Detect which cell encompasses the target text, then output its [X, Y] center coordinate. 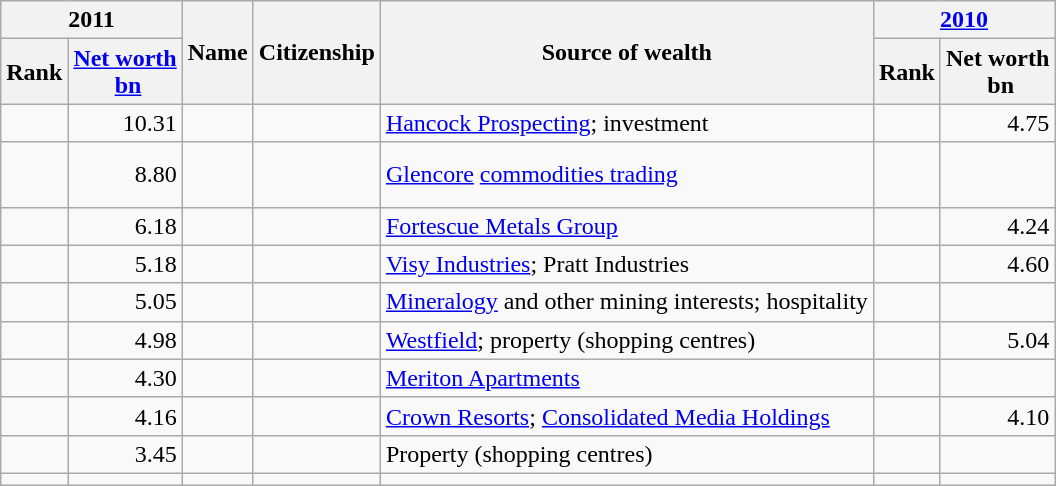
2010 [964, 20]
Crown Resorts; Consolidated Media Holdings [626, 416]
3.45 [125, 454]
4.98 [125, 340]
4.10 [997, 416]
Meriton Apartments [626, 378]
2011 [92, 20]
8.80 [125, 174]
Mineralogy and other mining interests; hospitality [626, 302]
4.75 [997, 123]
Hancock Prospecting; investment [626, 123]
4.16 [125, 416]
5.04 [997, 340]
Visy Industries; Pratt Industries [626, 264]
Property (shopping centres) [626, 454]
Glencore commodities trading [626, 174]
Fortescue Metals Group [626, 226]
4.30 [125, 378]
Source of wealth [626, 52]
6.18 [125, 226]
Name [218, 52]
Citizenship [316, 52]
5.18 [125, 264]
4.60 [997, 264]
4.24 [997, 226]
5.05 [125, 302]
10.31 [125, 123]
Westfield; property (shopping centres) [626, 340]
